Find where the given text appears and provide that cell's center as [X, Y] coordinate. 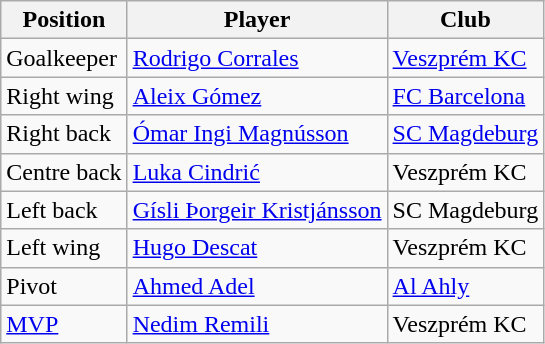
Position [64, 20]
Player [257, 20]
Aleix Gómez [257, 96]
Al Ahly [466, 286]
Club [466, 20]
Pivot [64, 286]
Right back [64, 134]
Ómar Ingi Magnússon [257, 134]
Centre back [64, 172]
Left wing [64, 248]
Ahmed Adel [257, 286]
Luka Cindrić [257, 172]
Hugo Descat [257, 248]
Nedim Remili [257, 324]
Right wing [64, 96]
Gísli Þorgeir Kristjánsson [257, 210]
Goalkeeper [64, 58]
Rodrigo Corrales [257, 58]
MVP [64, 324]
Left back [64, 210]
FC Barcelona [466, 96]
